Find where the given text appears and provide that cell's center as [x, y] coordinate. 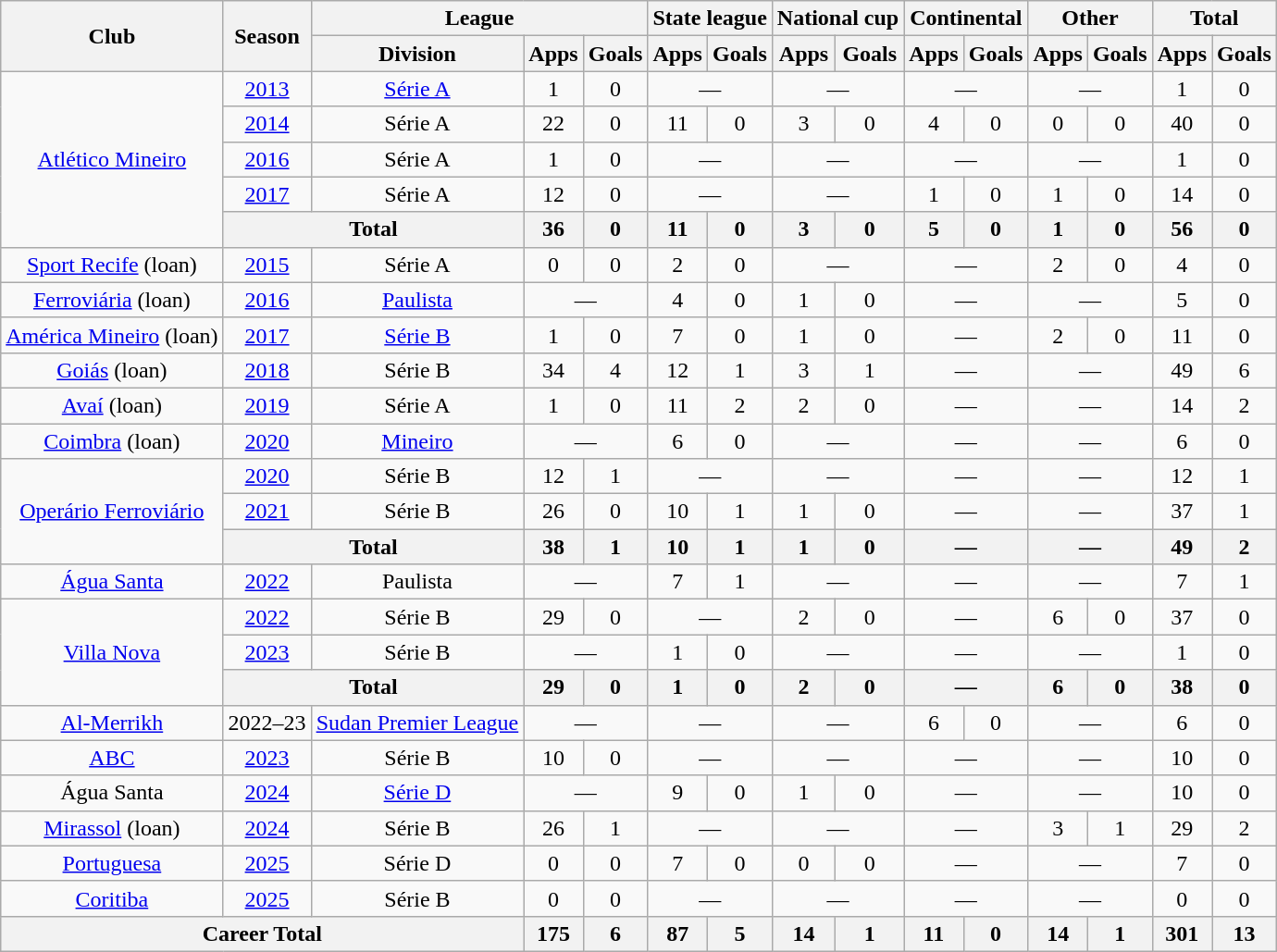
Mineiro [417, 441]
Career Total [263, 933]
36 [553, 229]
9 [677, 793]
National cup [837, 19]
Sport Recife (loan) [112, 265]
League [479, 19]
Atlético Mineiro [112, 159]
Avaí (loan) [112, 405]
40 [1182, 124]
2019 [267, 405]
2014 [267, 124]
2013 [267, 89]
22 [553, 124]
Operário Ferroviário [112, 512]
Season [267, 36]
State league [710, 19]
2018 [267, 370]
Goiás (loan) [112, 370]
87 [677, 933]
Ferroviária (loan) [112, 300]
Al-Merrikh [112, 723]
175 [553, 933]
34 [553, 370]
56 [1182, 229]
Portuguesa [112, 863]
Coritiba [112, 898]
301 [1182, 933]
Other [1090, 19]
América Mineiro (loan) [112, 335]
Sudan Premier League [417, 723]
2021 [267, 512]
Continental [966, 19]
Villa Nova [112, 652]
2022–23 [267, 723]
Coimbra (loan) [112, 441]
ABC [112, 758]
13 [1245, 933]
2015 [267, 265]
Mirassol (loan) [112, 828]
Club [112, 36]
Division [417, 54]
